Search for the cell housing the specified text and yield its (x, y) center coordinate. 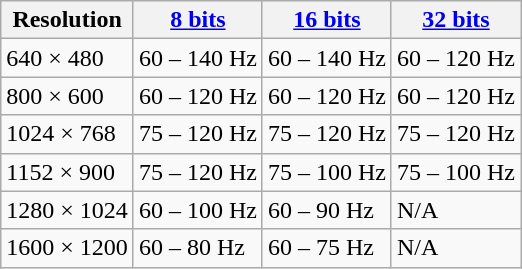
1152 × 900 (68, 172)
60 – 75 Hz (326, 248)
1024 × 768 (68, 134)
800 × 600 (68, 96)
60 – 90 Hz (326, 210)
640 × 480 (68, 58)
60 – 100 Hz (198, 210)
60 – 80 Hz (198, 248)
8 bits (198, 20)
1280 × 1024 (68, 210)
1600 × 1200 (68, 248)
Resolution (68, 20)
16 bits (326, 20)
32 bits (456, 20)
